For the text-containing cell, return its midpoint in [X, Y] coordinate format. 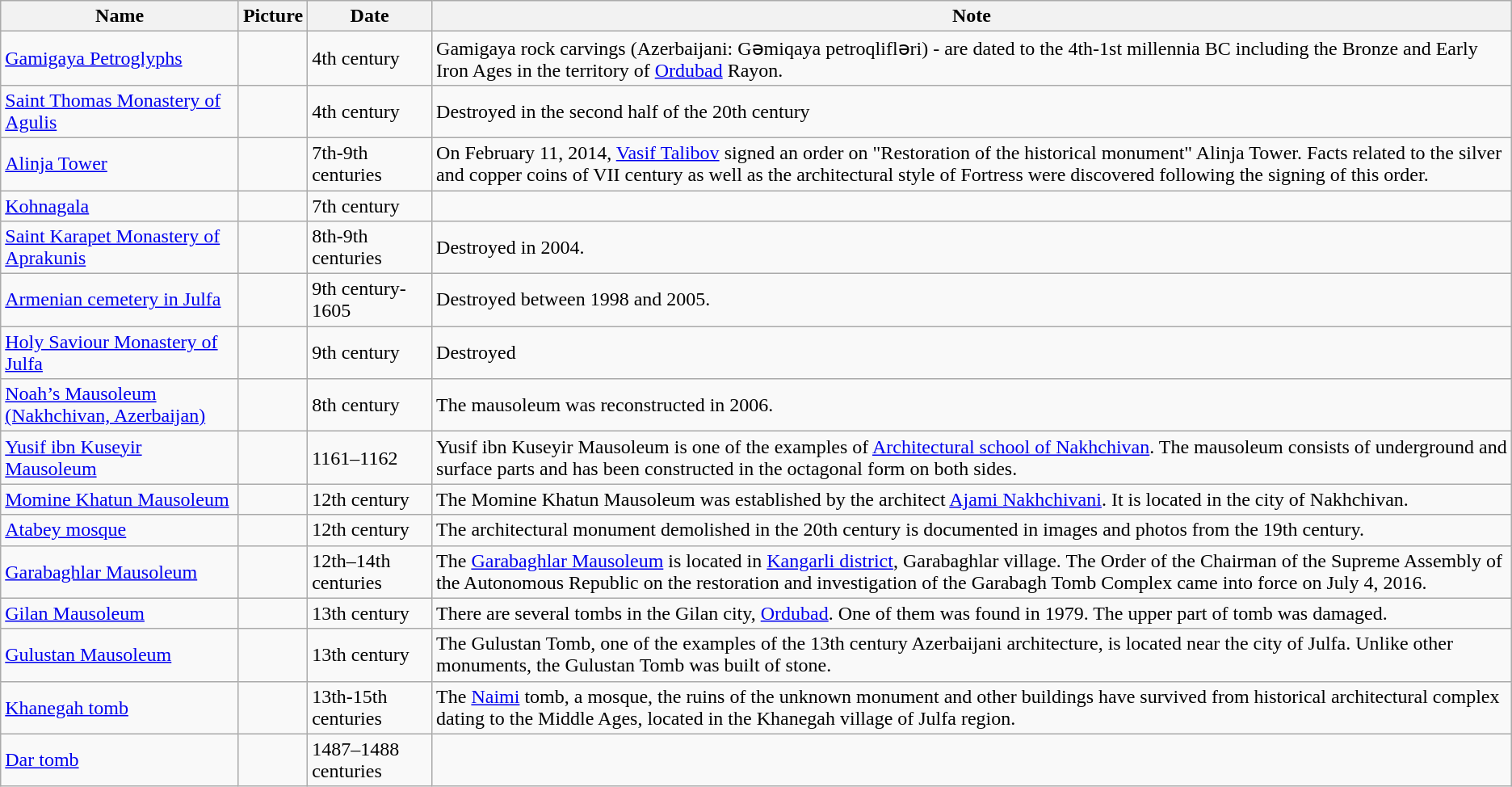
Name [120, 16]
The mausoleum was reconstructed in 2006. [972, 406]
8th-9th centuries [370, 247]
Destroyed in 2004. [972, 247]
Alinja Tower [120, 163]
The Momine Khatun Mausoleum was established by the architect Ajami Nakhchivani. It is located in the city of Nakhchivan. [972, 499]
1161–1162 [370, 457]
Holy Saviour Monastery of Julfa [120, 352]
Destroyed in the second half of the 20th century [972, 112]
Dar tomb [120, 760]
7th-9th centuries [370, 163]
Saint Karapet Monastery of Aprakunis [120, 247]
Atabey mosque [120, 530]
9th century-1605 [370, 301]
Yusif ibn Kuseyir Mausoleum [120, 457]
Saint Thomas Monastery of Agulis [120, 112]
13th-15th centuries [370, 708]
Gamigaya Petroglyphs [120, 58]
Armenian cemetery in Julfa [120, 301]
Picture [273, 16]
Destroyed between 1998 and 2005. [972, 301]
7th century [370, 206]
Noah’s Mausoleum (Nakhchivan, Azerbaijan) [120, 406]
Garabaghlar Mausoleum [120, 572]
Destroyed [972, 352]
9th century [370, 352]
The architectural monument demolished in the 20th century is documented in images and photos from the 19th century. [972, 530]
Gulustan Mausoleum [120, 654]
1487–1488 centuries [370, 760]
Date [370, 16]
Gilan Mausoleum [120, 613]
Note [972, 16]
12th–14th centuries [370, 572]
Momine Khatun Mausoleum [120, 499]
There are several tombs in the Gilan city, Ordubad. One of them was found in 1979. The upper part of tomb was damaged. [972, 613]
Kohnagala [120, 206]
Khanegah tomb [120, 708]
8th century [370, 406]
